Find where the given text appears and provide that cell's center as (X, Y) coordinate. 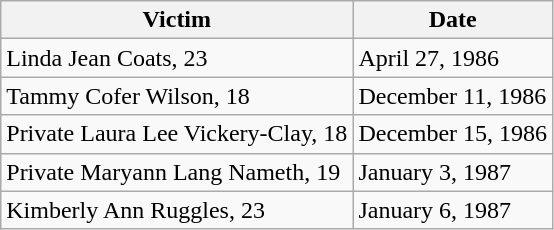
December 15, 1986 (453, 134)
April 27, 1986 (453, 58)
Private Laura Lee Vickery-Clay, 18 (177, 134)
Kimberly Ann Ruggles, 23 (177, 210)
January 6, 1987 (453, 210)
Private Maryann Lang Nameth, 19 (177, 172)
Linda Jean Coats, 23 (177, 58)
Victim (177, 20)
Tammy Cofer Wilson, 18 (177, 96)
Date (453, 20)
January 3, 1987 (453, 172)
December 11, 1986 (453, 96)
